Capture the cell that displays the provided text and extract its [X, Y] central coordinate. 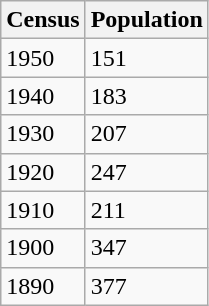
1940 [43, 96]
377 [146, 286]
1910 [43, 210]
247 [146, 172]
183 [146, 96]
347 [146, 248]
Population [146, 20]
211 [146, 210]
1950 [43, 58]
Census [43, 20]
1920 [43, 172]
1900 [43, 248]
207 [146, 134]
1930 [43, 134]
151 [146, 58]
1890 [43, 286]
